Detect which cell encompasses the target text, then output its [X, Y] center coordinate. 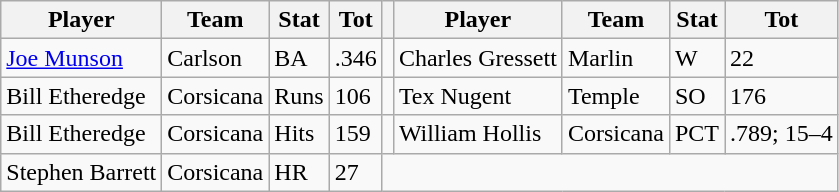
W [696, 58]
SO [696, 96]
HR [299, 172]
Tex Nugent [478, 96]
Marlin [616, 58]
Stephen Barrett [82, 172]
106 [356, 96]
159 [356, 134]
Temple [616, 96]
.789; 15–4 [781, 134]
22 [781, 58]
Joe Munson [82, 58]
.346 [356, 58]
Hits [299, 134]
BA [299, 58]
Carlson [216, 58]
27 [356, 172]
PCT [696, 134]
William Hollis [478, 134]
Charles Gressett [478, 58]
Runs [299, 96]
176 [781, 96]
